Output the (X, Y) coordinate of the center of the cell containing the given text.  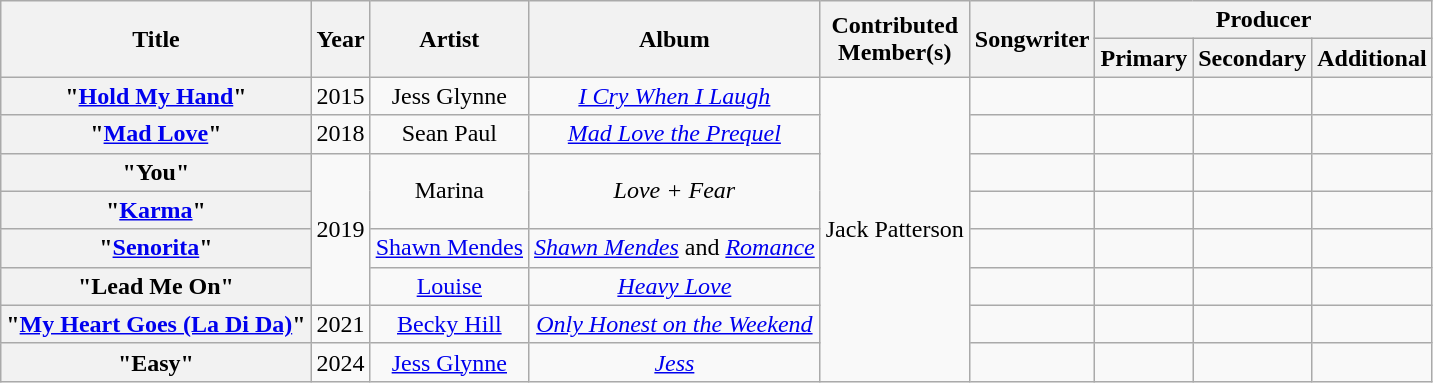
Marina (449, 191)
Title (156, 39)
"You" (156, 172)
Jack Patterson (894, 229)
Producer (1264, 20)
Shawn Mendes and Romance (675, 248)
Mad Love the Prequel (675, 134)
Only Honest on the Weekend (675, 324)
Artist (449, 39)
2024 (340, 362)
Becky Hill (449, 324)
"Karma" (156, 210)
Heavy Love (675, 286)
2019 (340, 229)
I Cry When I Laugh (675, 96)
ContributedMember(s) (894, 39)
Album (675, 39)
Songwriter (1032, 39)
"Hold My Hand" (156, 96)
Secondary (1252, 58)
Louise (449, 286)
Additional (1372, 58)
Love + Fear (675, 191)
"Easy" (156, 362)
"Senorita" (156, 248)
"Mad Love" (156, 134)
Shawn Mendes (449, 248)
Year (340, 39)
Sean Paul (449, 134)
2015 (340, 96)
Jess (675, 362)
2021 (340, 324)
"My Heart Goes (La Di Da)" (156, 324)
"Lead Me On" (156, 286)
2018 (340, 134)
Primary (1144, 58)
